Pinpoint the cell where the given text exists, returning its [X, Y] midpoint coordinate. 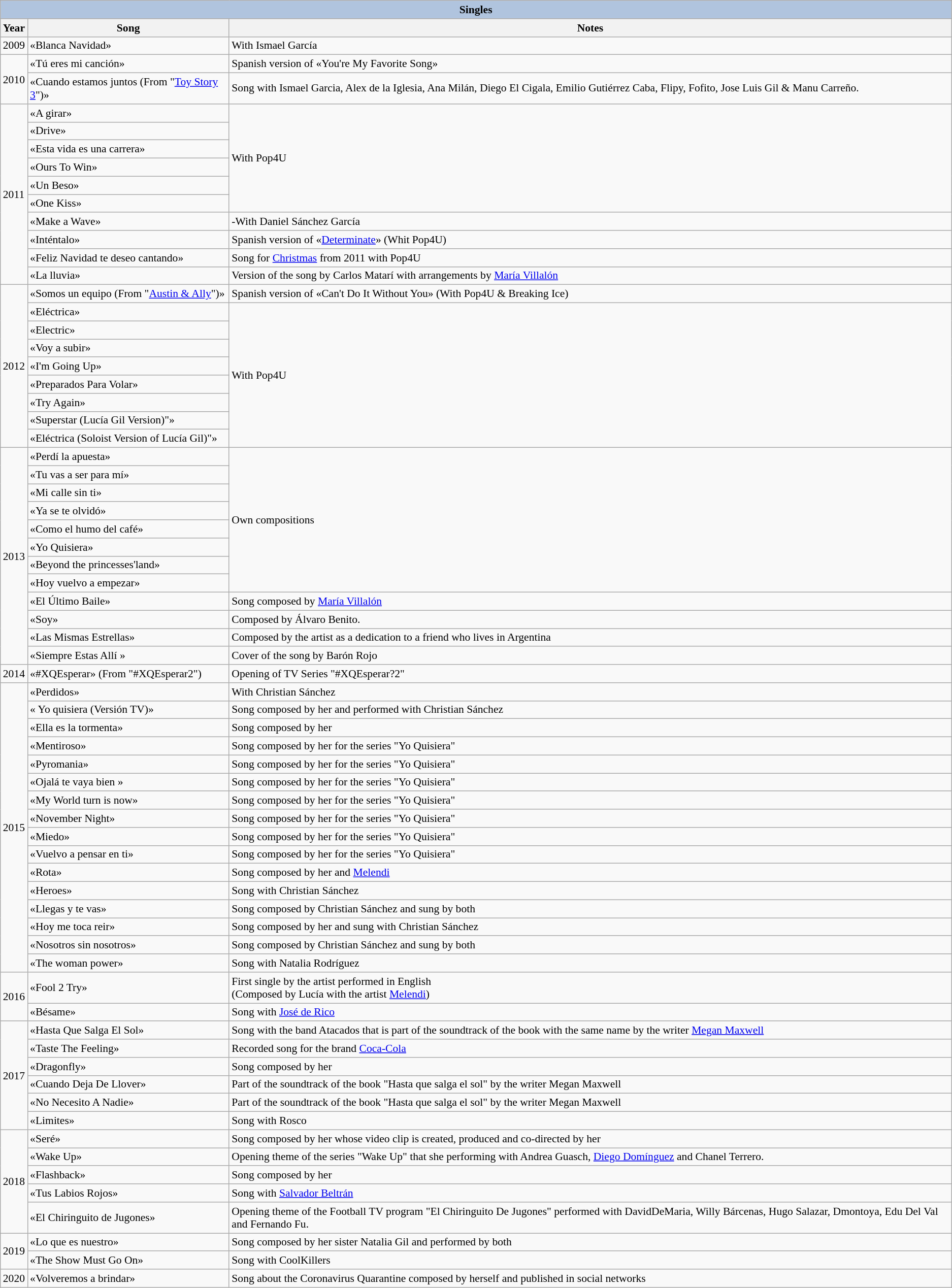
«Drive» [128, 131]
«Dragonfly» [128, 1067]
Notes [590, 28]
«Inténtalo» [128, 240]
2014 [14, 674]
«Cuando Deja De Llover» [128, 1084]
Spanish version of «Can't Do It Without You» (With Pop4U & Breaking Ice) [590, 294]
Song with CoolKillers [590, 1261]
«The Show Must Go On» [128, 1261]
2010 [14, 79]
«El Último Baile» [128, 602]
«Vuelvo a pensar en ti» [128, 854]
Spanish version of «Determinate» (Whit Pop4U) [590, 240]
Cover of the song by Barón Rojo [590, 656]
«Perdí la apuesta» [128, 457]
«Make a Wave» [128, 222]
«Ours To Win» [128, 168]
Singles [476, 10]
«#XQEsperar» (From "#XQEsperar2") [128, 674]
«Seré» [128, 1139]
«Heroes» [128, 891]
«Somos un equipo (From "Austin & Ally")» [128, 294]
2011 [14, 194]
«Blanca Navidad» [128, 46]
Version of the song by Carlos Matarí with arrangements by María Villalón [590, 276]
Song composed by her sister Natalia Gil and performed by both [590, 1242]
«Beyond the princesses'land» [128, 565]
«Mi calle sin ti» [128, 493]
«Rota» [128, 873]
«Superstar (Lucía Gil Version)"» [128, 420]
Composed by the artist as a dedication to a friend who lives in Argentina [590, 638]
«Limites» [128, 1121]
«My World turn is now» [128, 801]
With Ismael García [590, 46]
2015 [14, 828]
Composed by Álvaro Benito. [590, 619]
Song composed by her and Melendi [590, 873]
«Miedo» [128, 837]
«Flashback» [128, 1175]
«Como el humo del café» [128, 529]
2013 [14, 556]
«Taste The Feeling» [128, 1048]
«Volveremos a brindar» [128, 1278]
Song with Rosco [590, 1121]
«Pyromania» [128, 764]
«Eléctrica» [128, 312]
«Try Again» [128, 403]
-With Daniel Sánchez García [590, 222]
2017 [14, 1076]
«Wake Up» [128, 1157]
«Ya se te olvidó» [128, 511]
«Ojalá te vaya bien » [128, 782]
Song with Salvador Beltrán [590, 1193]
Song composed by her and performed with Christian Sánchez [590, 710]
Song with Christian Sánchez [590, 891]
«Mentiroso» [128, 746]
2020 [14, 1278]
Spanish version of «You're My Favorite Song» [590, 64]
«Cuando estamos juntos (From "Toy Story 3")» [128, 88]
Song with the band Atacados that is part of the soundtrack of the book with the same name by the writer Megan Maxwell [590, 1031]
Own compositions [590, 520]
2012 [14, 367]
«Perdidos» [128, 692]
Song for Christmas from 2011 with Pop4U [590, 258]
Song about the Coronavirus Quarantine composed by herself and published in social networks [590, 1278]
«Nosotros sin nosotros» [128, 945]
«November Night» [128, 818]
Song with José de Rico [590, 1012]
«Tú eres mi canción» [128, 64]
«Preparados Para Volar» [128, 384]
«One Kiss» [128, 204]
«Las Mismas Estrellas» [128, 638]
Year [14, 28]
«La lluvia» [128, 276]
«I'm Going Up» [128, 367]
«Electric» [128, 330]
Song composed by her and sung with Christian Sánchez [590, 927]
«No Necesito A Nadie» [128, 1103]
2016 [14, 997]
«Tus Labios Rojos» [128, 1193]
«Llegas y te vas» [128, 909]
«Soy» [128, 619]
«Lo que es nuestro» [128, 1242]
«Bésame» [128, 1012]
«Feliz Navidad te deseo cantando» [128, 258]
Song [128, 28]
Song composed by María Villalón [590, 602]
2009 [14, 46]
Opening theme of the series "Wake Up" that she performing with Andrea Guasch, Diego Domínguez and Chanel Terrero. [590, 1157]
Song composed by her whose video clip is created, produced and co-directed by her [590, 1139]
«El Chiringuito de Jugones» [128, 1217]
2018 [14, 1181]
«Tu vas a ser para mí» [128, 475]
«Hoy me toca reir» [128, 927]
2019 [14, 1251]
«Yo Quisiera» [128, 547]
Song with Ismael Garcia, Alex de la Iglesia, Ana Milán, Diego El Cigala, Emilio Gutiérrez Caba, Flipy, Fofito, Jose Luis Gil & Manu Carreño. [590, 88]
«Hoy vuelvo a empezar» [128, 583]
«Hasta Que Salga El Sol» [128, 1031]
« Yo quisiera (Versión TV)» [128, 710]
«Esta vida es una carrera» [128, 149]
«The woman power» [128, 963]
«Voy a subir» [128, 348]
«Eléctrica (Soloist Version of Lucía Gil)"» [128, 439]
With Christian Sánchez [590, 692]
First single by the artist performed in English(Composed by Lucía with the artist Melendi) [590, 988]
«Siempre Estas Allí » [128, 656]
Opening of TV Series "#XQEsperar?2" [590, 674]
«Ella es la tormenta» [128, 728]
Song with Natalia Rodríguez [590, 963]
«Un Beso» [128, 185]
Recorded song for the brand Coca-Cola [590, 1048]
«Fool 2 Try» [128, 988]
«A girar» [128, 113]
